Identify which cell holds the provided text, then report its [X, Y] central coordinate. 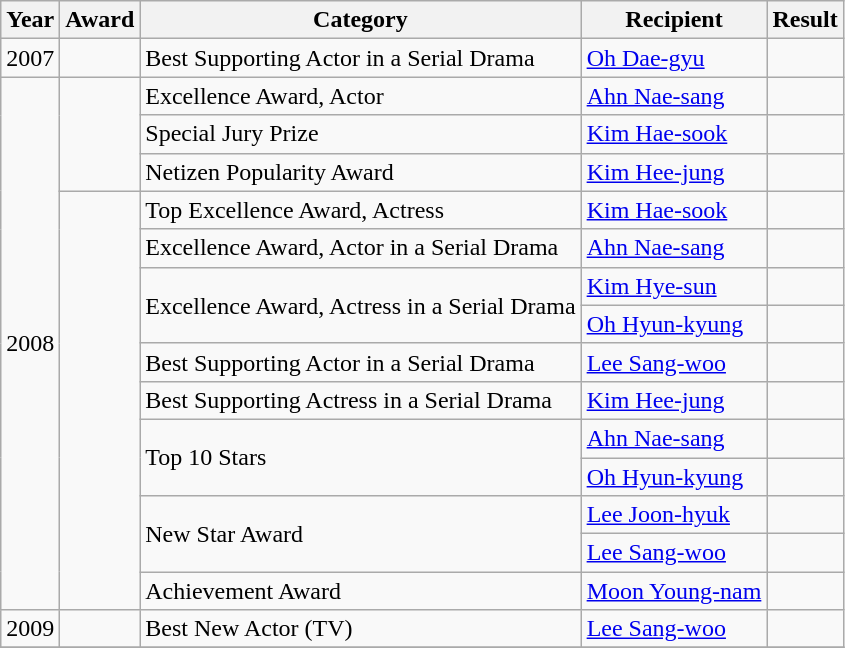
New Star Award [360, 534]
Top 10 Stars [360, 457]
Oh Dae-gyu [674, 58]
Year [30, 20]
Best Supporting Actress in a Serial Drama [360, 400]
Achievement Award [360, 591]
Special Jury Prize [360, 134]
2009 [30, 629]
Category [360, 20]
Netizen Popularity Award [360, 172]
Lee Joon-hyuk [674, 515]
Moon Young-nam [674, 591]
2008 [30, 344]
Excellence Award, Actress in a Serial Drama [360, 305]
Best New Actor (TV) [360, 629]
2007 [30, 58]
Recipient [674, 20]
Result [805, 20]
Excellence Award, Actor in a Serial Drama [360, 248]
Award [100, 20]
Excellence Award, Actor [360, 96]
Top Excellence Award, Actress [360, 210]
Kim Hye-sun [674, 286]
